Return (x, y) of the center of cell containing provided text 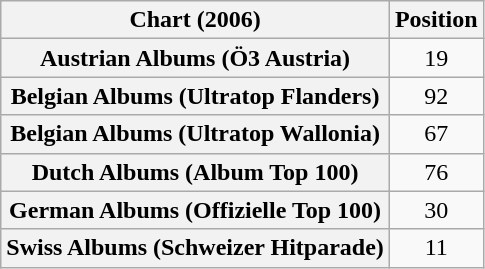
Chart (2006) (196, 20)
30 (436, 210)
92 (436, 96)
Dutch Albums (Album Top 100) (196, 172)
76 (436, 172)
11 (436, 248)
19 (436, 58)
67 (436, 134)
Austrian Albums (Ö3 Austria) (196, 58)
Belgian Albums (Ultratop Wallonia) (196, 134)
Belgian Albums (Ultratop Flanders) (196, 96)
Position (436, 20)
German Albums (Offizielle Top 100) (196, 210)
Swiss Albums (Schweizer Hitparade) (196, 248)
